Return the [x, y] coordinate for the center point of the cell that contains the specified text.  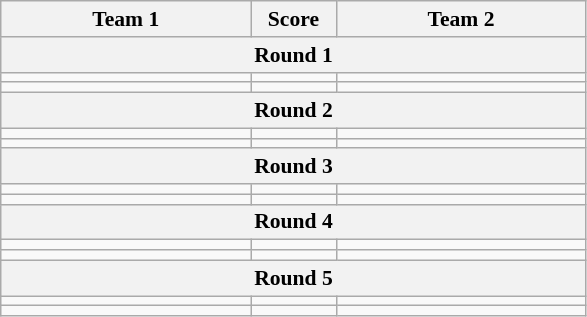
Round 2 [294, 111]
Round 3 [294, 167]
Round 4 [294, 222]
Score [294, 19]
Team 2 [461, 19]
Team 1 [126, 19]
Round 1 [294, 55]
Round 5 [294, 278]
